Output the [x, y] coordinate of the center of the cell containing the given text.  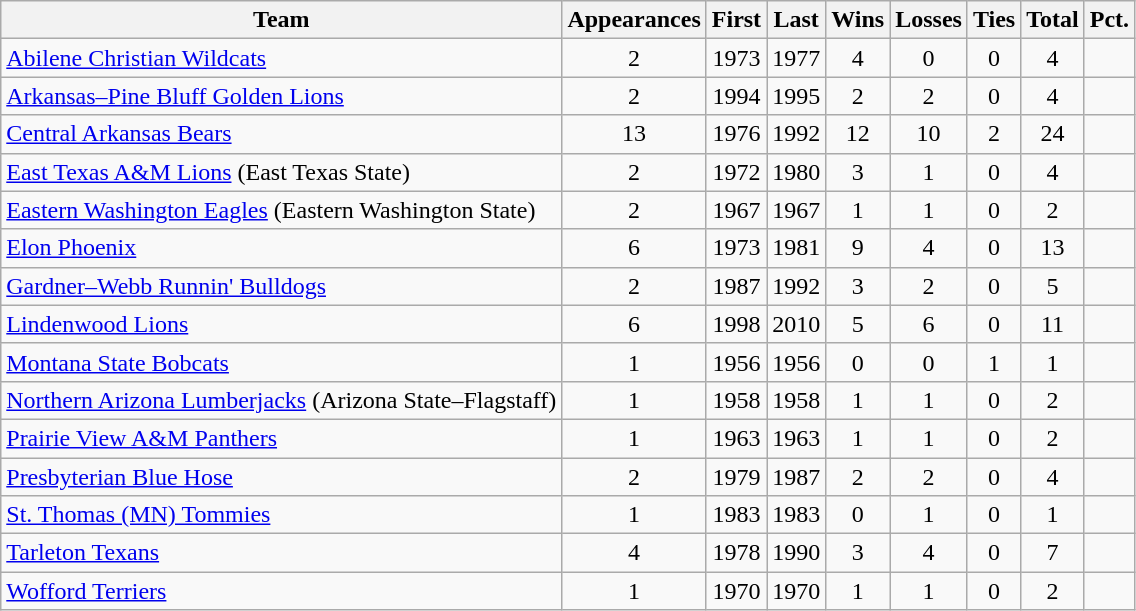
Lindenwood Lions [282, 324]
Wofford Terriers [282, 591]
East Texas A&M Lions (East Texas State) [282, 172]
Wins [858, 20]
1978 [736, 553]
1994 [736, 96]
1972 [736, 172]
1976 [736, 134]
Abilene Christian Wildcats [282, 58]
Gardner–Webb Runnin' Bulldogs [282, 286]
Losses [929, 20]
10 [929, 134]
Presbyterian Blue Hose [282, 477]
Elon Phoenix [282, 248]
Pct. [1109, 20]
1979 [736, 477]
St. Thomas (MN) Tommies [282, 515]
7 [1053, 553]
Arkansas–Pine Bluff Golden Lions [282, 96]
Prairie View A&M Panthers [282, 438]
Appearances [634, 20]
1980 [796, 172]
Total [1053, 20]
12 [858, 134]
1981 [796, 248]
Northern Arizona Lumberjacks (Arizona State–Flagstaff) [282, 400]
First [736, 20]
1977 [796, 58]
Eastern Washington Eagles (Eastern Washington State) [282, 210]
Last [796, 20]
1995 [796, 96]
Montana State Bobcats [282, 362]
24 [1053, 134]
Ties [994, 20]
1990 [796, 553]
Team [282, 20]
Central Arkansas Bears [282, 134]
9 [858, 248]
1998 [736, 324]
11 [1053, 324]
Tarleton Texans [282, 553]
2010 [796, 324]
